Find where the given text appears and provide that cell's center as (X, Y) coordinate. 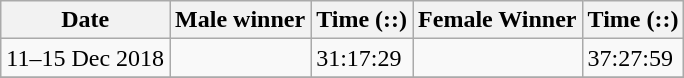
37:27:59 (633, 58)
31:17:29 (362, 58)
Male winner (240, 20)
11–15 Dec 2018 (86, 58)
Female Winner (498, 20)
Date (86, 20)
